Identify which cell holds the provided text, then report its [X, Y] central coordinate. 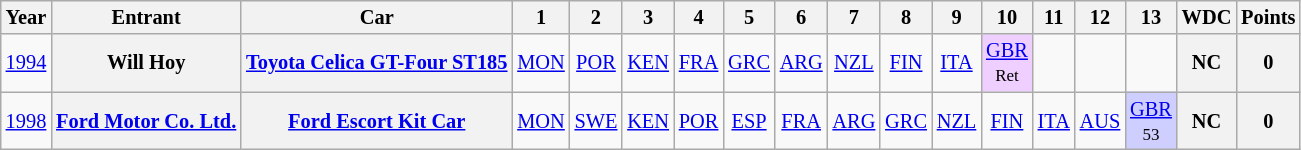
1 [540, 17]
Will Hoy [146, 63]
7 [854, 17]
13 [1151, 17]
SWE [596, 121]
Points [1268, 17]
Car [376, 17]
ESP [749, 121]
8 [906, 17]
6 [802, 17]
10 [1007, 17]
4 [698, 17]
11 [1054, 17]
12 [1100, 17]
1994 [26, 63]
GBR53 [1151, 121]
3 [648, 17]
Entrant [146, 17]
GBRRet [1007, 63]
Toyota Celica GT-Four ST185 [376, 63]
AUS [1100, 121]
Year [26, 17]
1998 [26, 121]
Ford Motor Co. Ltd. [146, 121]
2 [596, 17]
WDC [1207, 17]
5 [749, 17]
Ford Escort Kit Car [376, 121]
9 [956, 17]
